Search for the cell housing the specified text and yield its [X, Y] center coordinate. 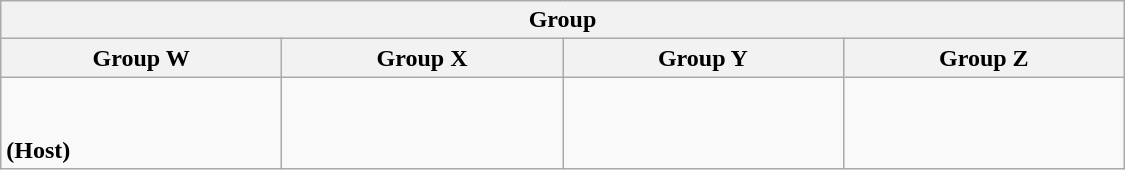
Group Y [702, 58]
Group Z [984, 58]
Group X [422, 58]
(Host) [142, 123]
Group W [142, 58]
Group [563, 20]
